Scan for the cell matching the given text and deliver its (x, y) coordinate at center. 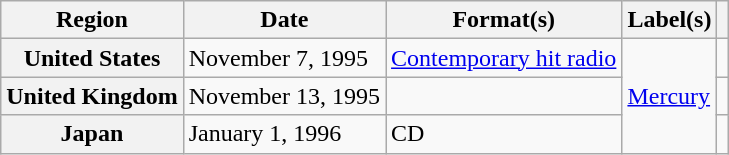
United States (92, 58)
Date (284, 20)
Contemporary hit radio (504, 58)
Format(s) (504, 20)
Japan (92, 134)
November 13, 1995 (284, 96)
United Kingdom (92, 96)
Label(s) (670, 20)
CD (504, 134)
Mercury (670, 96)
November 7, 1995 (284, 58)
January 1, 1996 (284, 134)
Region (92, 20)
